Detect which cell encompasses the target text, then output its (X, Y) center coordinate. 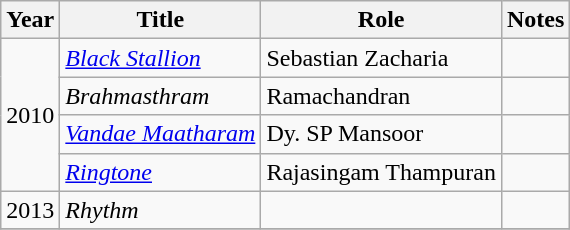
Title (160, 20)
Brahmasthram (160, 96)
Ringtone (160, 172)
Ramachandran (382, 96)
Rhythm (160, 210)
2010 (30, 115)
Sebastian Zacharia (382, 58)
Role (382, 20)
Notes (535, 20)
Year (30, 20)
Dy. SP Mansoor (382, 134)
Rajasingam Thampuran (382, 172)
Vandae Maatharam (160, 134)
Black Stallion (160, 58)
2013 (30, 210)
